Return (X, Y) of the center of cell containing provided text 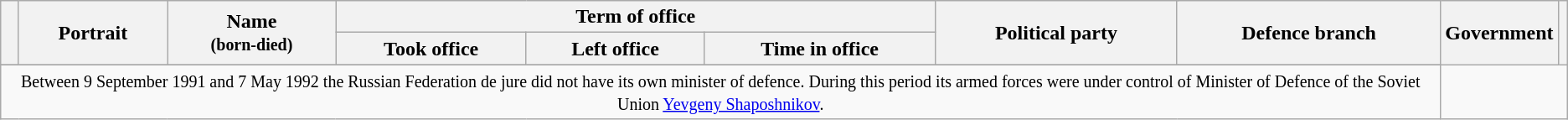
Term of office (635, 17)
Took office (431, 49)
Left office (615, 49)
Government (1499, 33)
Political party (1055, 33)
Time in office (820, 49)
Portrait (93, 33)
Defence branch (1308, 33)
Name(born-died) (251, 33)
